Identify which cell holds the provided text, then report its (X, Y) central coordinate. 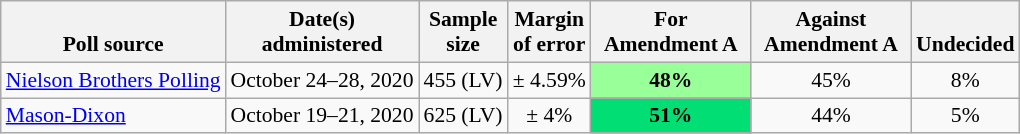
Mason-Dixon (114, 116)
± 4% (550, 116)
5% (965, 116)
44% (831, 116)
October 24–28, 2020 (322, 80)
Poll source (114, 32)
Nielson Brothers Polling (114, 80)
51% (671, 116)
Undecided (965, 32)
Date(s)administered (322, 32)
455 (LV) (464, 80)
48% (671, 80)
± 4.59% (550, 80)
Against Amendment A (831, 32)
For Amendment A (671, 32)
45% (831, 80)
8% (965, 80)
October 19–21, 2020 (322, 116)
625 (LV) (464, 116)
Marginof error (550, 32)
Samplesize (464, 32)
